Scan for the cell matching the given text and deliver its (x, y) coordinate at center. 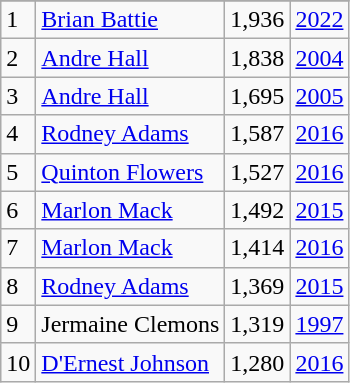
9 (18, 324)
3 (18, 96)
2 (18, 58)
1 (18, 20)
Brian Battie (130, 20)
1,319 (258, 324)
10 (18, 362)
2022 (320, 20)
4 (18, 134)
1,695 (258, 96)
2004 (320, 58)
1,414 (258, 248)
1,492 (258, 210)
1,587 (258, 134)
1997 (320, 324)
1,838 (258, 58)
1,527 (258, 172)
Jermaine Clemons (130, 324)
8 (18, 286)
1,280 (258, 362)
7 (18, 248)
6 (18, 210)
1,369 (258, 286)
2005 (320, 96)
5 (18, 172)
D'Ernest Johnson (130, 362)
1,936 (258, 20)
Quinton Flowers (130, 172)
